Determine the (x, y) coordinate at the center of the cell enclosing the given text.  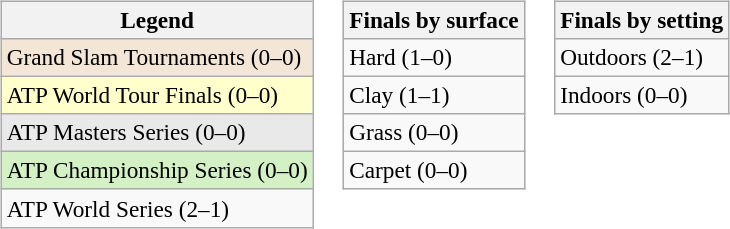
Grass (0–0) (434, 133)
Grand Slam Tournaments (0–0) (157, 57)
ATP Masters Series (0–0) (157, 133)
ATP World Series (2–1) (157, 208)
Finals by surface (434, 20)
Indoors (0–0) (642, 95)
Outdoors (2–1) (642, 57)
Finals by setting (642, 20)
Legend (157, 20)
Hard (1–0) (434, 57)
ATP Championship Series (0–0) (157, 171)
Carpet (0–0) (434, 171)
Clay (1–1) (434, 95)
ATP World Tour Finals (0–0) (157, 95)
